Detect which cell encompasses the target text, then output its [X, Y] center coordinate. 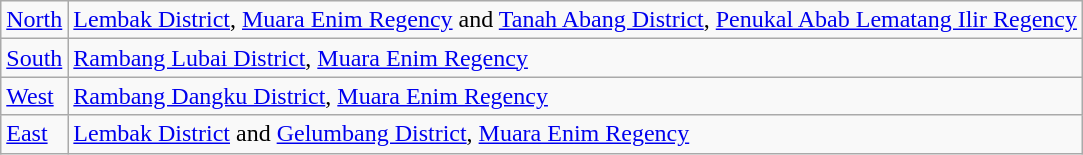
East [34, 134]
Lembak District and Gelumbang District, Muara Enim Regency [576, 134]
Rambang Lubai District, Muara Enim Regency [576, 58]
West [34, 96]
Rambang Dangku District, Muara Enim Regency [576, 96]
South [34, 58]
Lembak District, Muara Enim Regency and Tanah Abang District, Penukal Abab Lematang Ilir Regency [576, 20]
North [34, 20]
